Output the (X, Y) coordinate of the center of the cell containing the given text.  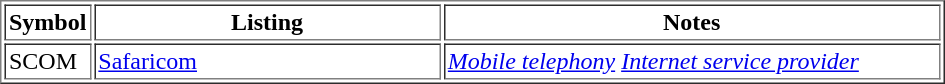
Listing (267, 22)
Mobile telephony Internet service provider (691, 62)
SCOM (47, 62)
Symbol (47, 22)
Safaricom (267, 62)
Notes (691, 22)
